Search for the cell housing the specified text and yield its (X, Y) center coordinate. 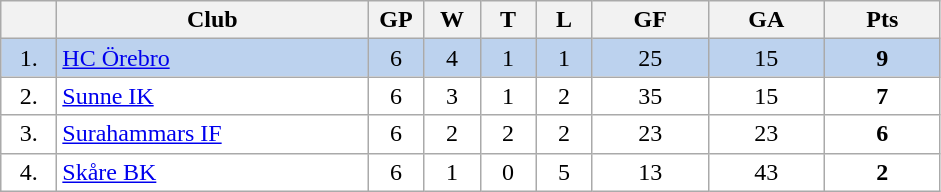
GP (396, 20)
GF (650, 20)
4 (452, 58)
W (452, 20)
4. (29, 172)
1. (29, 58)
9 (882, 58)
43 (766, 172)
13 (650, 172)
3. (29, 134)
T (508, 20)
Sunne IK (212, 96)
0 (508, 172)
25 (650, 58)
L (564, 20)
2. (29, 96)
Surahammars IF (212, 134)
GA (766, 20)
7 (882, 96)
Club (212, 20)
3 (452, 96)
HC Örebro (212, 58)
Skåre BK (212, 172)
5 (564, 172)
35 (650, 96)
Pts (882, 20)
